Output the [x, y] coordinate of the center of the cell containing the given text.  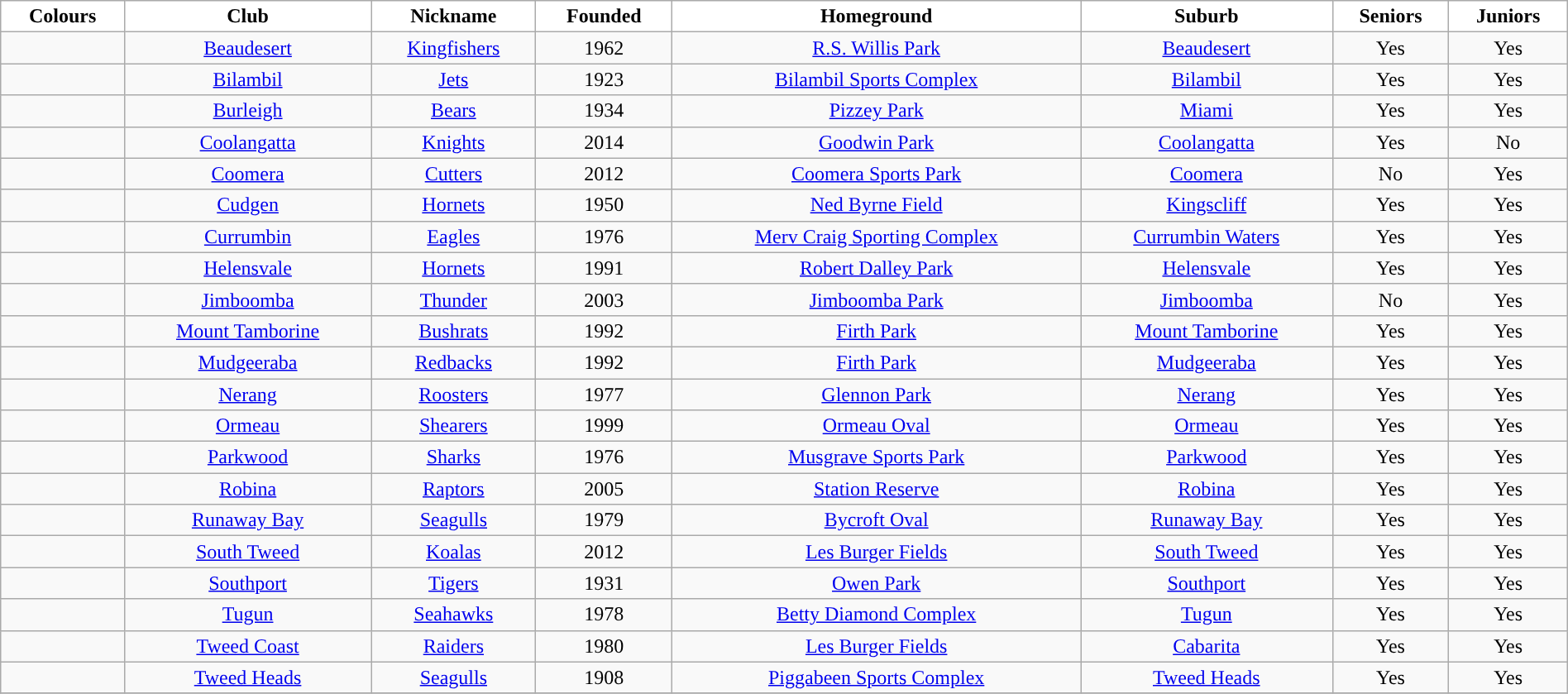
Currumbin Waters [1207, 237]
Ormeau Oval [877, 426]
Seniors [1391, 17]
Jimboomba Park [877, 299]
Station Reserve [877, 489]
1962 [604, 48]
1977 [604, 395]
Cudgen [247, 205]
Jets [453, 79]
Currumbin [247, 237]
1980 [604, 646]
1979 [604, 520]
Bushrats [453, 331]
Glennon Park [877, 395]
2005 [604, 489]
1934 [604, 111]
Suburb [1207, 17]
Raptors [453, 489]
Betty Diamond Complex [877, 615]
R.S. Willis Park [877, 48]
1908 [604, 677]
Burleigh [247, 111]
Club [247, 17]
Knights [453, 142]
Nickname [453, 17]
Merv Craig Sporting Complex [877, 237]
Raiders [453, 646]
Cutters [453, 174]
1950 [604, 205]
Tigers [453, 583]
Bears [453, 111]
1923 [604, 79]
Cabarita [1207, 646]
Robert Dalley Park [877, 268]
Founded [604, 17]
Tweed Coast [247, 646]
Coomera Sports Park [877, 174]
1999 [604, 426]
Pizzey Park [877, 111]
Sharks [453, 457]
Owen Park [877, 583]
Miami [1207, 111]
1991 [604, 268]
Juniors [1508, 17]
Bycroft Oval [877, 520]
Roosters [453, 395]
1931 [604, 583]
Bilambil Sports Complex [877, 79]
1978 [604, 615]
Musgrave Sports Park [877, 457]
Redbacks [453, 362]
Koalas [453, 552]
Ned Byrne Field [877, 205]
Thunder [453, 299]
Seahawks [453, 615]
Piggabeen Sports Complex [877, 677]
2014 [604, 142]
Colours [63, 17]
2003 [604, 299]
Homeground [877, 17]
Kingfishers [453, 48]
Goodwin Park [877, 142]
Eagles [453, 237]
Kingscliff [1207, 205]
Shearers [453, 426]
